Provide the (x, y) coordinate of the cell's center where the given text is located.  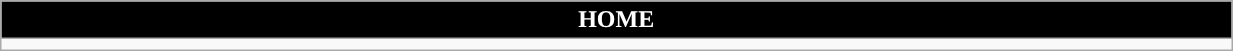
HOME (616, 20)
